Determine the (X, Y) coordinate at the center of the cell enclosing the given text.  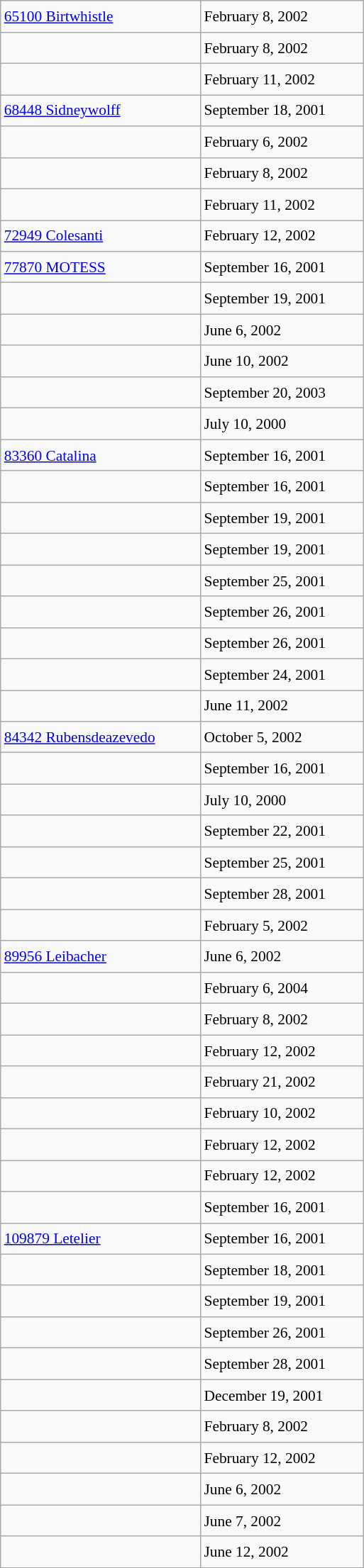
September 24, 2001 (282, 674)
June 11, 2002 (282, 706)
89956 Leibacher (101, 956)
December 19, 2001 (282, 1395)
October 5, 2002 (282, 737)
84342 Rubensdeazevedo (101, 737)
65100 Birtwhistle (101, 16)
February 6, 2002 (282, 142)
June 7, 2002 (282, 1521)
September 22, 2001 (282, 831)
June 10, 2002 (282, 361)
77870 MOTESS (101, 267)
June 12, 2002 (282, 1552)
February 21, 2002 (282, 1082)
September 20, 2003 (282, 393)
72949 Colesanti (101, 236)
83360 Catalina (101, 455)
109879 Letelier (101, 1238)
February 5, 2002 (282, 925)
February 10, 2002 (282, 1113)
February 6, 2004 (282, 987)
68448 Sidneywolff (101, 111)
